Capture the cell that displays the provided text and extract its [x, y] central coordinate. 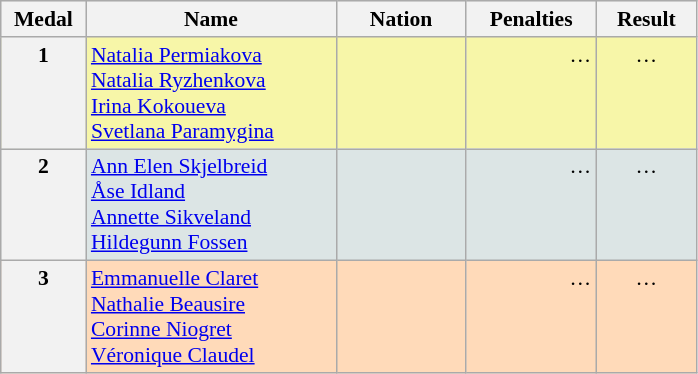
Natalia Permiakova Natalia Ryzhenkova Irina Kokoueva Svetlana Paramygina [211, 93]
2 [44, 205]
Result [646, 19]
Ann Elen Skjelbreid Åse Idland Annette Sikveland Hildegunn Fossen [211, 205]
Name [211, 19]
Emmanuelle Claret Nathalie Beausire Corinne Niogret Véronique Claudel [211, 317]
1 [44, 93]
3 [44, 317]
Medal [44, 19]
Nation [401, 19]
Penalties [531, 19]
